Search for the cell housing the specified text and yield its [x, y] center coordinate. 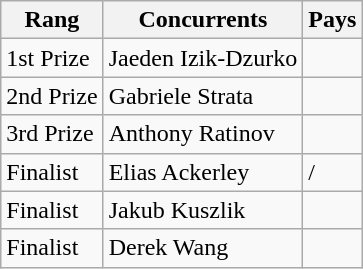
1st Prize [52, 58]
Derek Wang [203, 248]
Jakub Kuszlik [203, 210]
Elias Ackerley [203, 172]
2nd Prize [52, 96]
Jaeden Izik-Dzurko [203, 58]
/ [332, 172]
Pays [332, 20]
Anthony Ratinov [203, 134]
3rd Prize [52, 134]
Gabriele Strata [203, 96]
Rang [52, 20]
Concurrents [203, 20]
